Detect which cell encompasses the target text, then output its (X, Y) center coordinate. 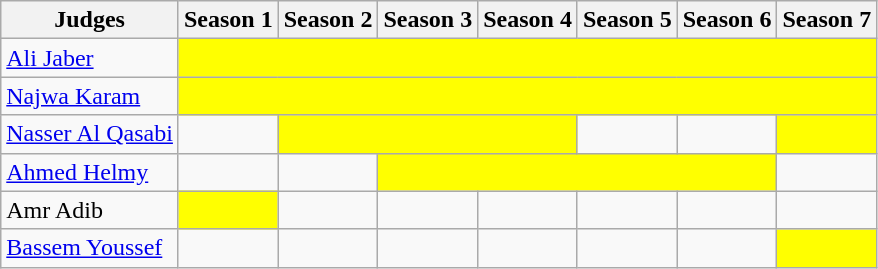
Season 5 (627, 20)
Najwa Karam (90, 96)
Nasser Al Qasabi (90, 134)
Season 1 (228, 20)
Judges (90, 20)
Ahmed Helmy (90, 172)
Season 6 (727, 20)
Season 7 (827, 20)
Season 3 (428, 20)
Bassem Youssef (90, 248)
Amr Adib (90, 210)
Season 2 (328, 20)
Ali Jaber (90, 58)
Season 4 (528, 20)
